Find where the given text appears and provide that cell's center as (X, Y) coordinate. 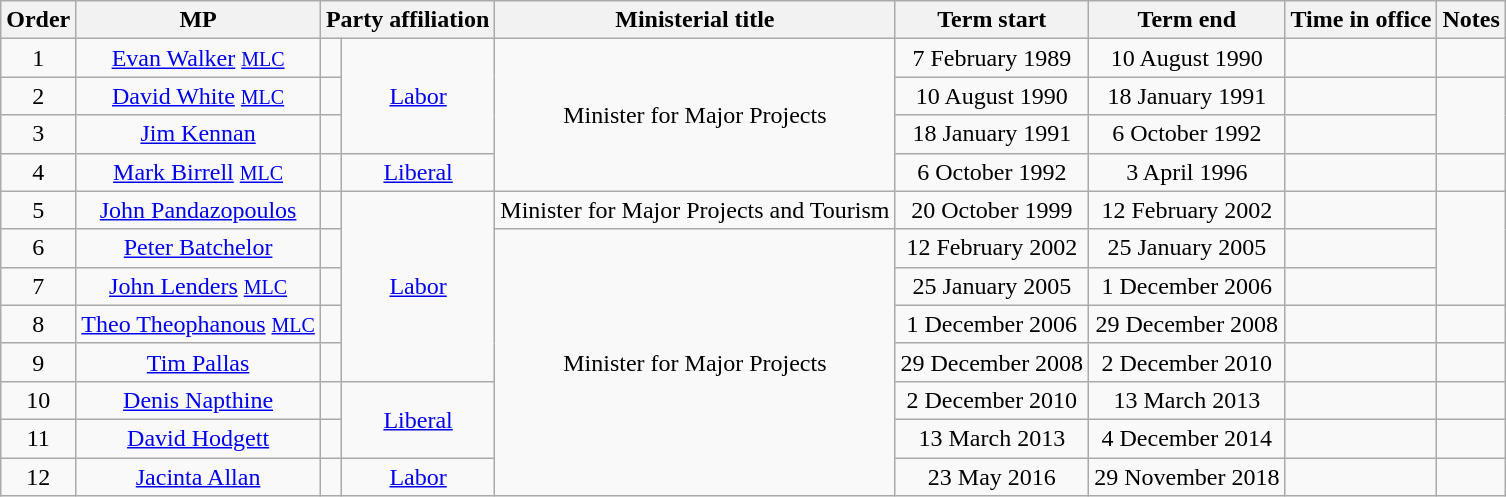
Notes (1471, 20)
2 (38, 96)
3 (38, 134)
Tim Pallas (198, 362)
3 April 1996 (1187, 172)
6 (38, 248)
Denis Napthine (198, 400)
Mark Birrell MLC (198, 172)
David White MLC (198, 96)
Peter Batchelor (198, 248)
Theo Theophanous MLC (198, 324)
Evan Walker MLC (198, 58)
Term start (992, 20)
Term end (1187, 20)
12 (38, 477)
8 (38, 324)
23 May 2016 (992, 477)
Jim Kennan (198, 134)
Jacinta Allan (198, 477)
Minister for Major Projects and Tourism (695, 210)
29 November 2018 (1187, 477)
Ministerial title (695, 20)
7 (38, 286)
4 December 2014 (1187, 438)
4 (38, 172)
20 October 1999 (992, 210)
John Lenders MLC (198, 286)
10 (38, 400)
7 February 1989 (992, 58)
1 (38, 58)
Party affiliation (407, 20)
David Hodgett (198, 438)
Order (38, 20)
5 (38, 210)
Time in office (1361, 20)
11 (38, 438)
9 (38, 362)
MP (198, 20)
John Pandazopoulos (198, 210)
